Determine the (X, Y) coordinate at the center of the cell enclosing the given text.  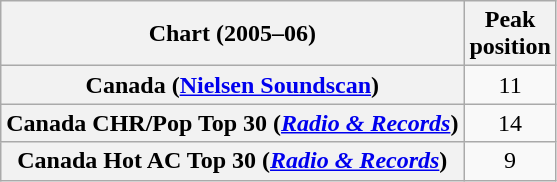
Canada Hot AC Top 30 (Radio & Records) (232, 161)
Chart (2005–06) (232, 34)
9 (510, 161)
14 (510, 123)
Canada CHR/Pop Top 30 (Radio & Records) (232, 123)
Peakposition (510, 34)
Canada (Nielsen Soundscan) (232, 85)
11 (510, 85)
